Search for the cell housing the specified text and yield its [x, y] center coordinate. 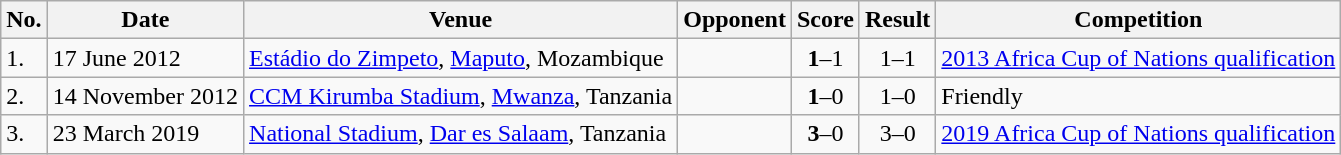
Opponent [735, 20]
2013 Africa Cup of Nations qualification [1138, 58]
Score [825, 20]
Estádio do Zimpeto, Maputo, Mozambique [461, 58]
23 March 2019 [145, 134]
Venue [461, 20]
No. [24, 20]
Competition [1138, 20]
14 November 2012 [145, 96]
3. [24, 134]
Date [145, 20]
CCM Kirumba Stadium, Mwanza, Tanzania [461, 96]
17 June 2012 [145, 58]
Friendly [1138, 96]
2. [24, 96]
1. [24, 58]
2019 Africa Cup of Nations qualification [1138, 134]
National Stadium, Dar es Salaam, Tanzania [461, 134]
Result [897, 20]
